Return [x, y] of the center of cell containing provided text 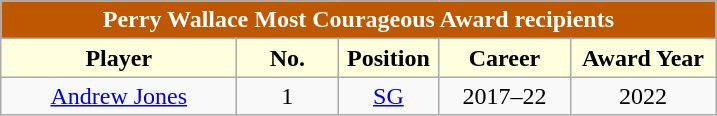
1 [288, 96]
Perry Wallace Most Courageous Award recipients [358, 20]
Position [388, 58]
Andrew Jones [119, 96]
2022 [643, 96]
Award Year [643, 58]
Player [119, 58]
SG [388, 96]
Career [504, 58]
2017–22 [504, 96]
No. [288, 58]
